Locate the cell with the specified text and output its [X, Y] center coordinate. 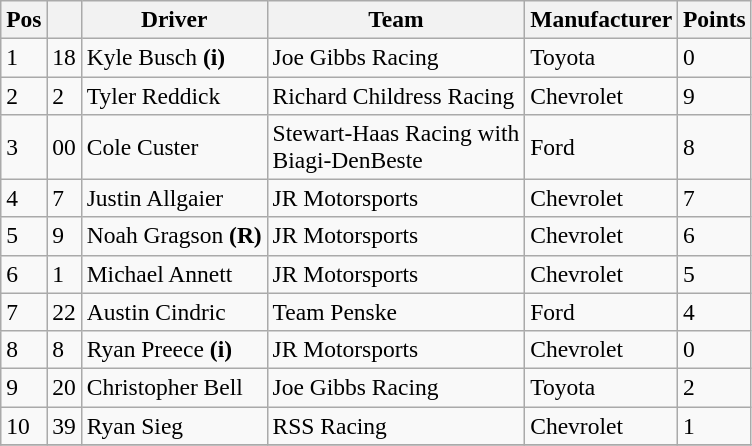
Points [715, 19]
Justin Allgaier [174, 198]
Team Penske [396, 312]
Ryan Preece (i) [174, 349]
Manufacturer [602, 19]
RSS Racing [396, 425]
39 [64, 425]
Driver [174, 19]
22 [64, 312]
Tyler Reddick [174, 95]
Ryan Sieg [174, 425]
Stewart-Haas Racing withBiagi-DenBeste [396, 146]
00 [64, 146]
18 [64, 57]
Team [396, 19]
Cole Custer [174, 146]
Austin Cindric [174, 312]
3 [24, 146]
Noah Gragson (R) [174, 236]
Kyle Busch (i) [174, 57]
Pos [24, 19]
Michael Annett [174, 274]
10 [24, 425]
Richard Childress Racing [396, 95]
Christopher Bell [174, 387]
20 [64, 387]
